Find where the given text appears and provide that cell's center as [X, Y] coordinate. 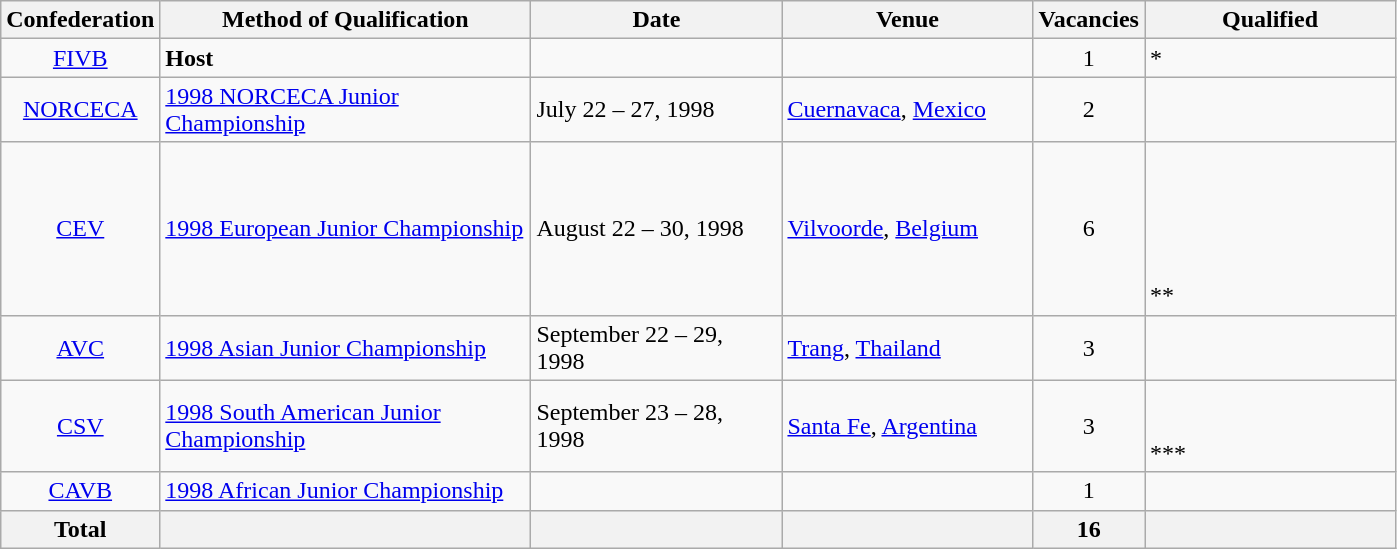
CEV [80, 228]
July 22 – 27, 1998 [656, 110]
Qualified [1270, 20]
Host [346, 58]
Method of Qualification [346, 20]
* [1270, 58]
Total [80, 529]
1998 African Junior Championship [346, 491]
*** [1270, 426]
1998 European Junior Championship [346, 228]
Trang, Thailand [908, 348]
CAVB [80, 491]
Vacancies [1089, 20]
August 22 – 30, 1998 [656, 228]
1998 South American Junior Championship [346, 426]
2 [1089, 110]
1998 NORCECA Junior Championship [346, 110]
NORCECA [80, 110]
Cuernavaca, Mexico [908, 110]
AVC [80, 348]
1998 Asian Junior Championship [346, 348]
September 23 – 28, 1998 [656, 426]
16 [1089, 529]
6 [1089, 228]
September 22 – 29, 1998 [656, 348]
** [1270, 228]
CSV [80, 426]
Vilvoorde, Belgium [908, 228]
Venue [908, 20]
Date [656, 20]
Confederation [80, 20]
FIVB [80, 58]
Santa Fe, Argentina [908, 426]
